Provide the [X, Y] coordinate of the cell's center where the given text is located.  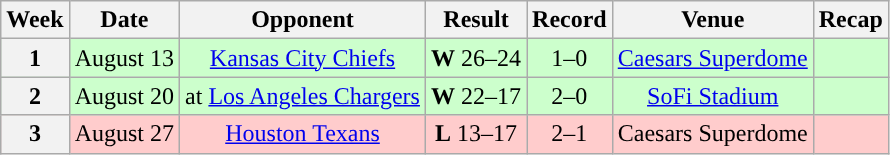
W 22–17 [476, 96]
August 20 [124, 96]
August 27 [124, 134]
2–1 [570, 134]
2 [35, 96]
3 [35, 134]
Opponent [303, 20]
Week [35, 20]
at Los Angeles Chargers [303, 96]
2–0 [570, 96]
Recap [850, 20]
August 13 [124, 58]
1 [35, 58]
Record [570, 20]
Date [124, 20]
Result [476, 20]
Venue [712, 20]
L 13–17 [476, 134]
1–0 [570, 58]
W 26–24 [476, 58]
SoFi Stadium [712, 96]
Houston Texans [303, 134]
Kansas City Chiefs [303, 58]
